Find where the given text appears and provide that cell's center as [x, y] coordinate. 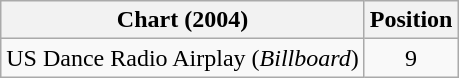
Chart (2004) [182, 20]
9 [411, 58]
Position [411, 20]
US Dance Radio Airplay (Billboard) [182, 58]
